From the cell containing the given text, extract its center point as (x, y) coordinate. 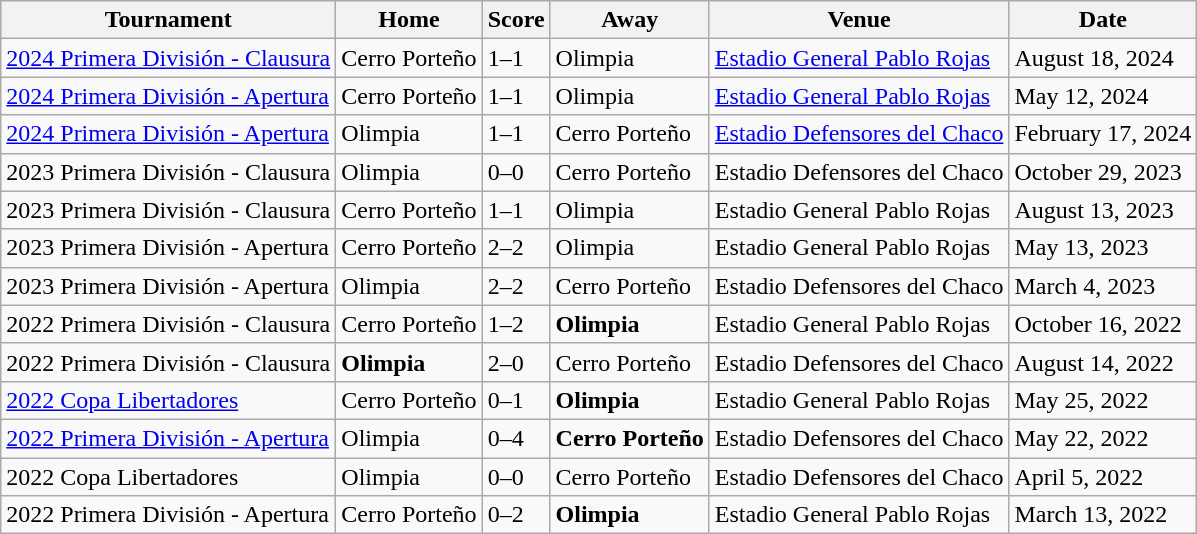
Tournament (168, 20)
1–2 (516, 324)
March 13, 2022 (1103, 515)
Date (1103, 20)
March 4, 2023 (1103, 286)
October 29, 2023 (1103, 172)
October 16, 2022 (1103, 324)
May 13, 2023 (1103, 248)
0–4 (516, 438)
2–0 (516, 362)
Away (630, 20)
2024 Primera División - Clausura (168, 58)
0–2 (516, 515)
Home (409, 20)
0–1 (516, 400)
May 12, 2024 (1103, 96)
April 5, 2022 (1103, 477)
May 22, 2022 (1103, 438)
August 18, 2024 (1103, 58)
May 25, 2022 (1103, 400)
February 17, 2024 (1103, 134)
August 13, 2023 (1103, 210)
Venue (859, 20)
Score (516, 20)
August 14, 2022 (1103, 362)
